Identify which cell holds the provided text, then report its (x, y) central coordinate. 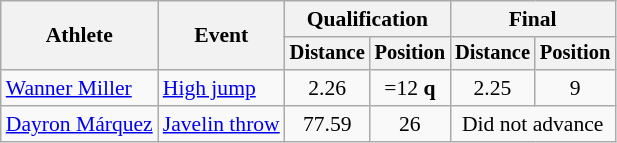
9 (575, 88)
Athlete (80, 36)
77.59 (328, 124)
=12 q (410, 88)
2.26 (328, 88)
Javelin throw (222, 124)
2.25 (492, 88)
Did not advance (532, 124)
Final (532, 19)
Dayron Márquez (80, 124)
Wanner Miller (80, 88)
26 (410, 124)
Qualification (368, 19)
High jump (222, 88)
Event (222, 36)
